Return the (x, y) coordinate for the center point of the cell that contains the specified text.  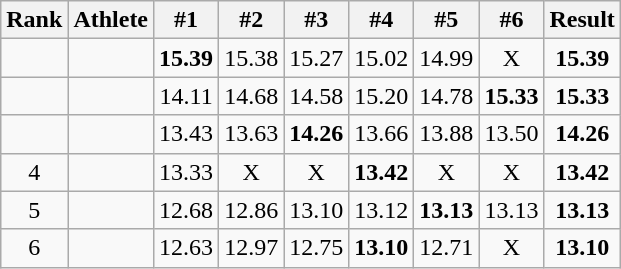
13.43 (186, 134)
#1 (186, 20)
14.11 (186, 96)
14.68 (252, 96)
12.75 (316, 248)
15.20 (382, 96)
15.27 (316, 58)
12.97 (252, 248)
15.02 (382, 58)
#5 (446, 20)
14.99 (446, 58)
13.88 (446, 134)
12.71 (446, 248)
#6 (512, 20)
13.66 (382, 134)
14.58 (316, 96)
13.63 (252, 134)
12.68 (186, 210)
4 (34, 172)
Result (582, 20)
6 (34, 248)
14.78 (446, 96)
#2 (252, 20)
13.50 (512, 134)
#4 (382, 20)
12.86 (252, 210)
12.63 (186, 248)
Rank (34, 20)
#3 (316, 20)
13.12 (382, 210)
13.33 (186, 172)
Athlete (111, 20)
15.38 (252, 58)
5 (34, 210)
